Search for the cell housing the specified text and yield its [x, y] center coordinate. 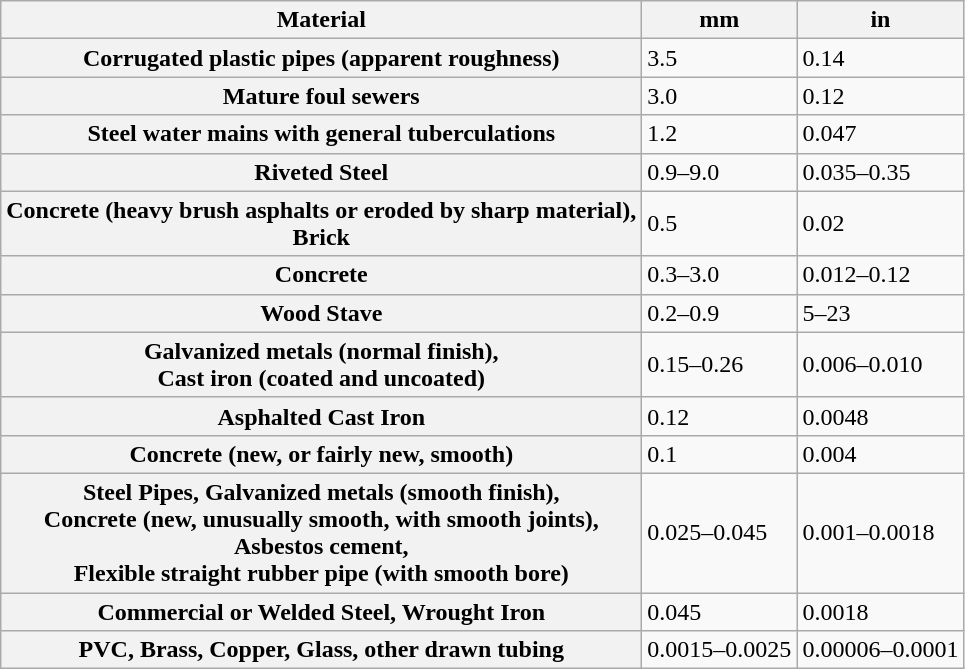
0.025–0.045 [720, 532]
0.2–0.9 [720, 313]
Wood Stave [322, 313]
Concrete (new, or fairly new, smooth) [322, 454]
Asphalted Cast Iron [322, 416]
Steel water mains with general tuberculations [322, 134]
0.012–0.12 [880, 275]
0.1 [720, 454]
0.3–3.0 [720, 275]
0.006–0.010 [880, 364]
3.0 [720, 96]
Commercial or Welded Steel, Wrought Iron [322, 611]
5–23 [880, 313]
0.045 [720, 611]
0.0018 [880, 611]
0.0048 [880, 416]
in [880, 20]
Riveted Steel [322, 172]
0.02 [880, 224]
0.5 [720, 224]
0.001–0.0018 [880, 532]
0.047 [880, 134]
Galvanized metals (normal finish),Cast iron (coated and uncoated) [322, 364]
1.2 [720, 134]
Material [322, 20]
Corrugated plastic pipes (apparent roughness) [322, 58]
0.00006–0.0001 [880, 650]
0.0015–0.0025 [720, 650]
0.035–0.35 [880, 172]
Mature foul sewers [322, 96]
Concrete (heavy brush asphalts or eroded by sharp material),Brick [322, 224]
Concrete [322, 275]
mm [720, 20]
0.14 [880, 58]
0.15–0.26 [720, 364]
3.5 [720, 58]
0.9–9.0 [720, 172]
PVC, Brass, Copper, Glass, other drawn tubing [322, 650]
0.004 [880, 454]
